Determine the (x, y) coordinate at the center of the cell enclosing the given text.  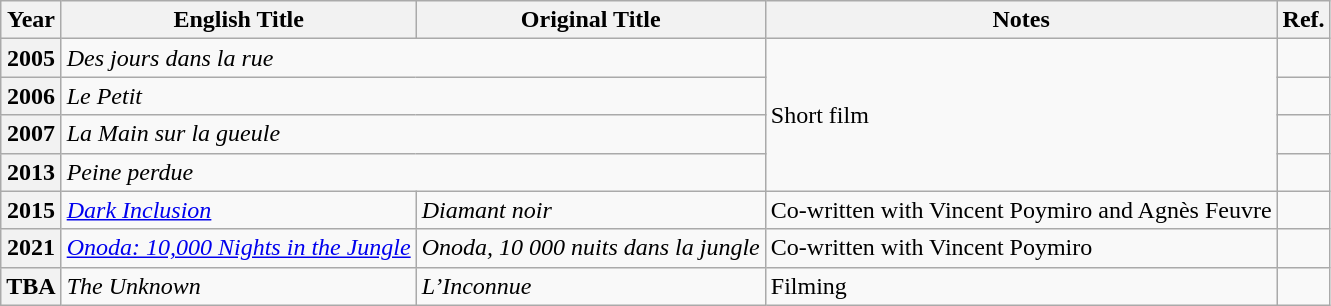
2006 (31, 96)
2021 (31, 248)
2007 (31, 134)
Onoda, 10 000 nuits dans la jungle (590, 248)
Le Petit (413, 96)
Peine perdue (413, 172)
Co-written with Vincent Poymiro and Agnès Feuvre (1021, 210)
TBA (31, 286)
English Title (238, 20)
2013 (31, 172)
Year (31, 20)
2005 (31, 58)
Diamant noir (590, 210)
Dark Inclusion (238, 210)
Co-written with Vincent Poymiro (1021, 248)
Ref. (1304, 20)
2015 (31, 210)
Original Title (590, 20)
Onoda: 10,000 Nights in the Jungle (238, 248)
The Unknown (238, 286)
Des jours dans la rue (413, 58)
L’Inconnue (590, 286)
La Main sur la gueule (413, 134)
Short film (1021, 115)
Filming (1021, 286)
Notes (1021, 20)
